Determine the (x, y) coordinate at the center of the cell enclosing the given text.  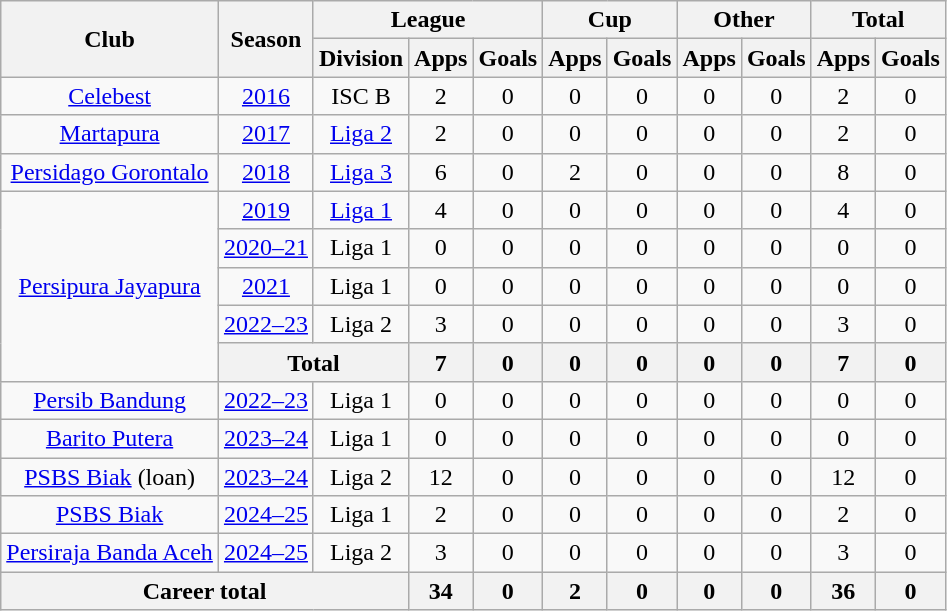
2018 (266, 172)
Persipura Jayapura (110, 286)
2016 (266, 96)
PSBS Biak (110, 515)
Martapura (110, 134)
Cup (610, 20)
Barito Putera (110, 438)
2019 (266, 210)
34 (441, 591)
Division (360, 58)
2020–21 (266, 248)
36 (843, 591)
2021 (266, 286)
Liga 3 (360, 172)
Season (266, 39)
2017 (266, 134)
8 (843, 172)
Persib Bandung (110, 400)
League (428, 20)
Career total (205, 591)
Persiraja Banda Aceh (110, 553)
Celebest (110, 96)
Persidago Gorontalo (110, 172)
PSBS Biak (loan) (110, 477)
Other (744, 20)
ISC B (360, 96)
6 (441, 172)
Club (110, 39)
